Determine the [x, y] coordinate at the center of the cell enclosing the given text.  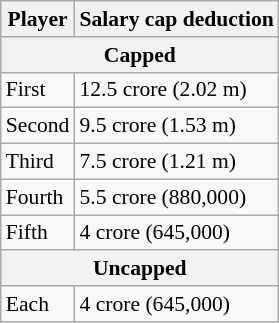
Salary cap deduction [176, 19]
Each [38, 304]
First [38, 90]
Uncapped [140, 268]
Player [38, 19]
Fifth [38, 232]
Fourth [38, 197]
7.5 crore (1.21 m) [176, 161]
9.5 crore (1.53 m) [176, 126]
5.5 crore (880,000) [176, 197]
Capped [140, 54]
Third [38, 161]
12.5 crore (2.02 m) [176, 90]
Second [38, 126]
